Identify which cell holds the provided text, then report its [X, Y] central coordinate. 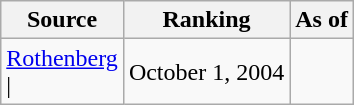
Source [62, 20]
Ranking [206, 20]
Rothenberg| [62, 72]
October 1, 2004 [206, 72]
As of [322, 20]
